Search for the cell housing the specified text and yield its [x, y] center coordinate. 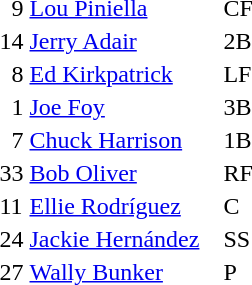
Ed Kirkpatrick [124, 74]
Chuck Harrison [124, 140]
Joe Foy [124, 107]
Jackie Hernández [124, 239]
Bob Oliver [124, 173]
Jerry Adair [124, 41]
Ellie Rodríguez [124, 206]
